Locate the cell with the specified text and output its (X, Y) center coordinate. 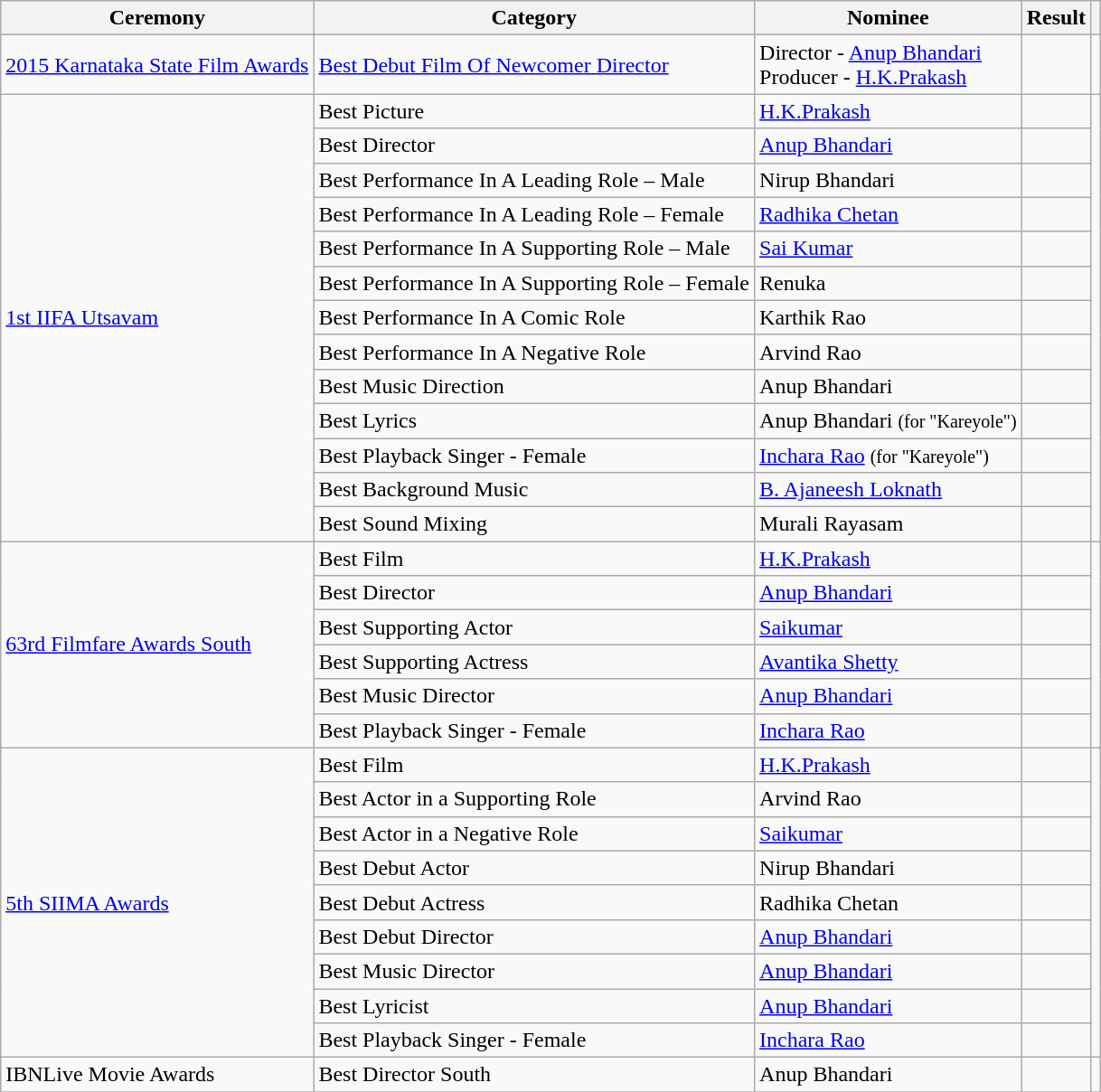
Best Performance In A Comic Role (534, 317)
Best Picture (534, 111)
Best Director South (534, 1075)
Sai Kumar (889, 249)
Best Performance In A Leading Role – Male (534, 180)
Best Sound Mixing (534, 524)
Result (1056, 18)
63rd Filmfare Awards South (157, 645)
Nominee (889, 18)
Ceremony (157, 18)
Best Actor in a Supporting Role (534, 799)
IBNLive Movie Awards (157, 1075)
Best Lyricist (534, 1006)
Best Debut Actress (534, 902)
Renuka (889, 283)
2015 Karnataka State Film Awards (157, 65)
Murali Rayasam (889, 524)
1st IIFA Utsavam (157, 318)
Best Supporting Actress (534, 662)
B. Ajaneesh Loknath (889, 490)
Avantika Shetty (889, 662)
Best Music Direction (534, 386)
Best Actor in a Negative Role (534, 833)
Best Performance In A Supporting Role – Male (534, 249)
Best Lyrics (534, 420)
Inchara Rao (for "Kareyole") (889, 455)
Best Debut Actor (534, 868)
Anup Bhandari (for "Kareyole") (889, 420)
Best Debut Film Of Newcomer Director (534, 65)
5th SIIMA Awards (157, 902)
Karthik Rao (889, 317)
Category (534, 18)
Best Performance In A Supporting Role – Female (534, 283)
Best Supporting Actor (534, 627)
Best Performance In A Leading Role – Female (534, 214)
Best Debut Director (534, 937)
Best Background Music (534, 490)
Director - Anup Bhandari Producer - H.K.Prakash (889, 65)
Best Performance In A Negative Role (534, 352)
